Return [X, Y] of the center of cell containing provided text 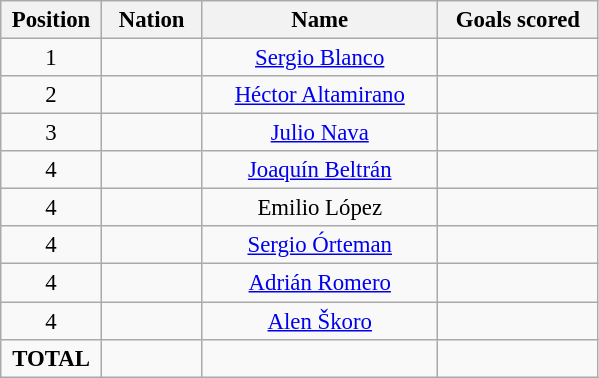
Sergio Órteman [320, 245]
TOTAL [52, 358]
Alen Škoro [320, 321]
Emilio López [320, 208]
Julio Nava [320, 133]
Sergio Blanco [320, 58]
Joaquín Beltrán [320, 170]
Goals scored [518, 20]
1 [52, 58]
2 [52, 95]
Adrián Romero [320, 283]
3 [52, 133]
Name [320, 20]
Héctor Altamirano [320, 95]
Position [52, 20]
Nation [152, 20]
